Output the (x, y) coordinate of the center of the cell containing the given text.  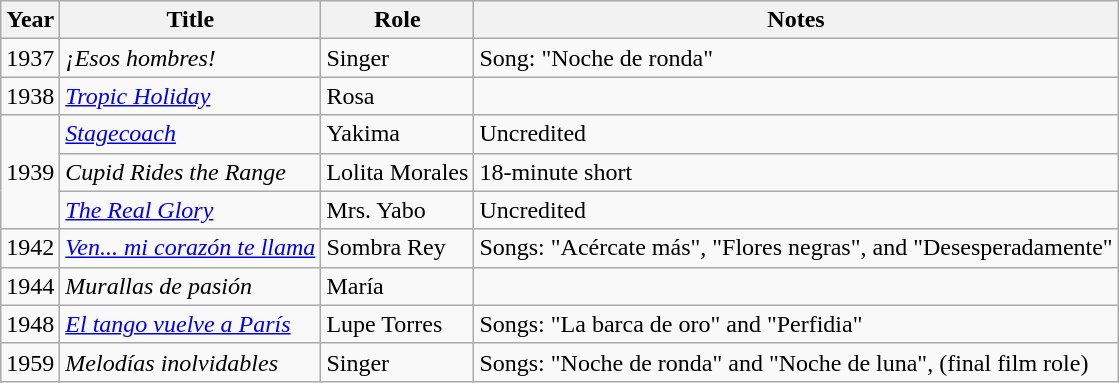
Mrs. Yabo (398, 210)
¡Esos hombres! (190, 58)
Lupe Torres (398, 324)
Sombra Rey (398, 248)
Songs: "La barca de oro" and "Perfidia" (796, 324)
Songs: "Noche de ronda" and "Noche de luna", (final film role) (796, 362)
1959 (30, 362)
The Real Glory (190, 210)
Rosa (398, 96)
Cupid Rides the Range (190, 172)
1948 (30, 324)
1938 (30, 96)
Year (30, 20)
El tango vuelve a París (190, 324)
18-minute short (796, 172)
Ven... mi corazón te llama (190, 248)
Notes (796, 20)
Lolita Morales (398, 172)
María (398, 286)
1942 (30, 248)
Song: "Noche de ronda" (796, 58)
Melodías inolvidables (190, 362)
Murallas de pasión (190, 286)
Songs: "Acércate más", "Flores negras", and "Desesperadamente" (796, 248)
Title (190, 20)
1937 (30, 58)
Role (398, 20)
1944 (30, 286)
Tropic Holiday (190, 96)
1939 (30, 172)
Yakima (398, 134)
Stagecoach (190, 134)
